Pinpoint the cell where the given text exists, returning its [x, y] midpoint coordinate. 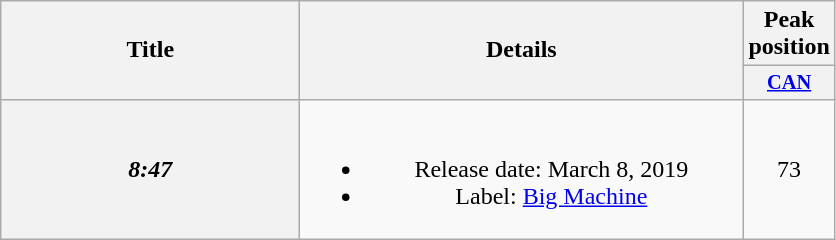
CAN [789, 83]
Title [150, 50]
8:47 [150, 169]
Peak position [789, 34]
Release date: March 8, 2019Label: Big Machine [522, 169]
Details [522, 50]
73 [789, 169]
